Return the [x, y] coordinate for the center point of the cell that contains the specified text.  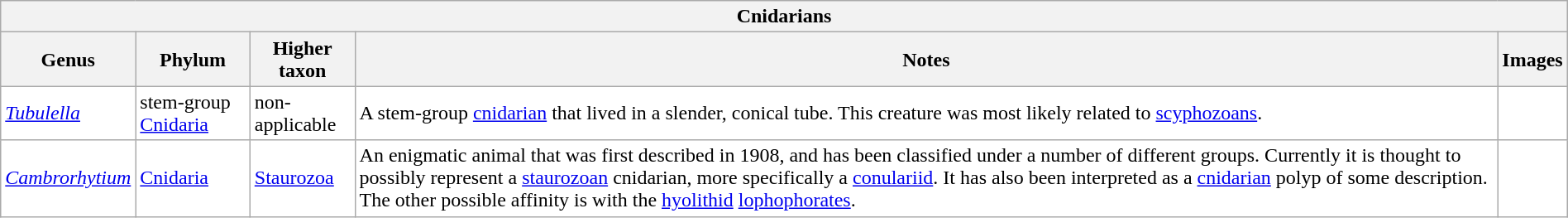
A stem-group cnidarian that lived in a slender, conical tube. This creature was most likely related to scyphozoans. [926, 113]
Images [1532, 60]
stem-group Cnidaria [193, 113]
Notes [926, 60]
Staurozoa [303, 178]
Tubulella [68, 113]
Cambrorhytium [68, 178]
non-applicable [303, 113]
Cnidarians [784, 17]
Genus [68, 60]
Cnidaria [193, 178]
Highertaxon [303, 60]
Phylum [193, 60]
